Detect which cell encompasses the target text, then output its (x, y) center coordinate. 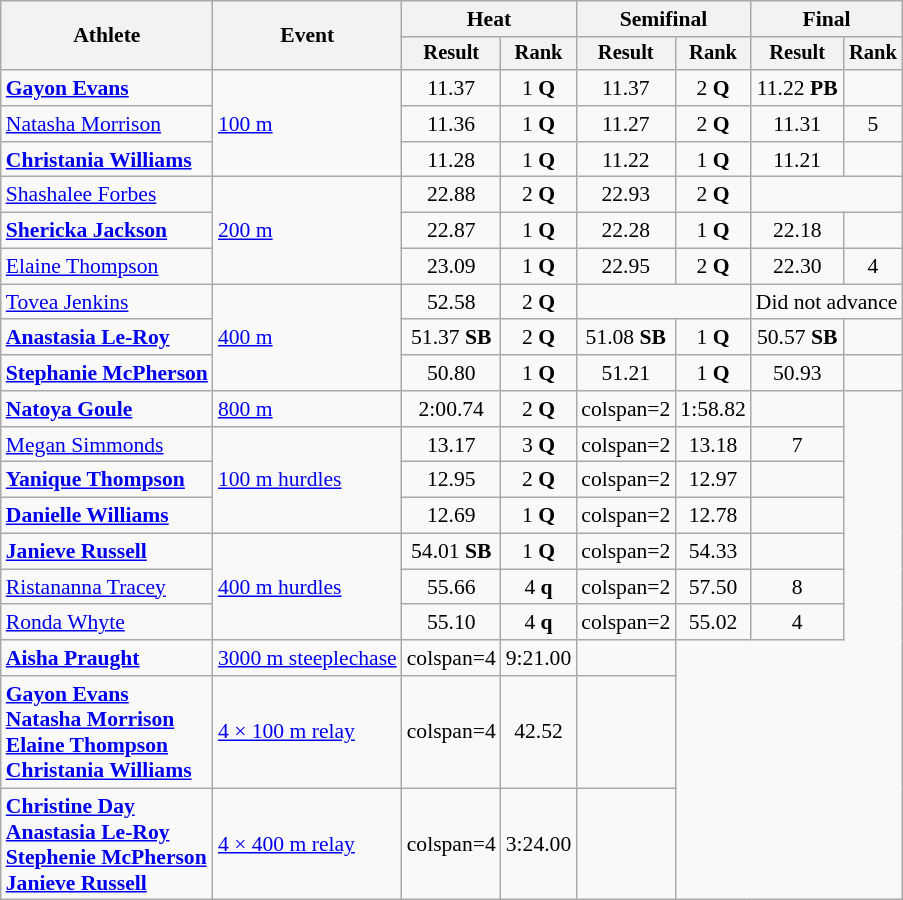
100 m hurdles (308, 480)
Stephanie McPherson (107, 373)
11.21 (798, 160)
Athlete (107, 36)
Event (308, 36)
Danielle Williams (107, 516)
11.28 (452, 160)
13.18 (712, 445)
22.87 (452, 231)
51.21 (626, 373)
Gayon EvansNatasha MorrisonElaine ThompsonChristania Williams (107, 732)
9:21.00 (538, 658)
55.66 (452, 587)
Natoya Goule (107, 409)
51.37 SB (452, 338)
52.58 (452, 302)
12.78 (712, 516)
22.30 (798, 267)
1:58.82 (712, 409)
3000 m steeplechase (308, 658)
42.52 (538, 732)
11.36 (452, 124)
50.57 SB (798, 338)
22.28 (626, 231)
Heat (490, 19)
Christine DayAnastasia Le-RoyStephenie McPhersonJanieve Russell (107, 844)
Aisha Praught (107, 658)
100 m (308, 124)
54.01 SB (452, 552)
Elaine Thompson (107, 267)
Yanique Thompson (107, 480)
12.69 (452, 516)
8 (798, 587)
4 × 400 m relay (308, 844)
2:00.74 (452, 409)
55.10 (452, 623)
57.50 (712, 587)
12.95 (452, 480)
5 (874, 124)
22.18 (798, 231)
22.93 (626, 195)
22.88 (452, 195)
23.09 (452, 267)
Anastasia Le-Roy (107, 338)
12.97 (712, 480)
Final (827, 19)
11.27 (626, 124)
Did not advance (827, 302)
4 × 100 m relay (308, 732)
Janieve Russell (107, 552)
Ronda Whyte (107, 623)
400 m hurdles (308, 588)
800 m (308, 409)
Tovea Jenkins (107, 302)
3 Q (538, 445)
54.33 (712, 552)
55.02 (712, 623)
Megan Simmonds (107, 445)
200 m (308, 230)
22.95 (626, 267)
50.93 (798, 373)
11.22 (626, 160)
Shashalee Forbes (107, 195)
Ristananna Tracey (107, 587)
11.31 (798, 124)
Natasha Morrison (107, 124)
7 (798, 445)
Christania Williams (107, 160)
50.80 (452, 373)
11.22 PB (798, 88)
400 m (308, 338)
Shericka Jackson (107, 231)
3:24.00 (538, 844)
51.08 SB (626, 338)
Semifinal (664, 19)
Gayon Evans (107, 88)
13.17 (452, 445)
